Determine the [X, Y] coordinate at the center of the cell enclosing the given text.  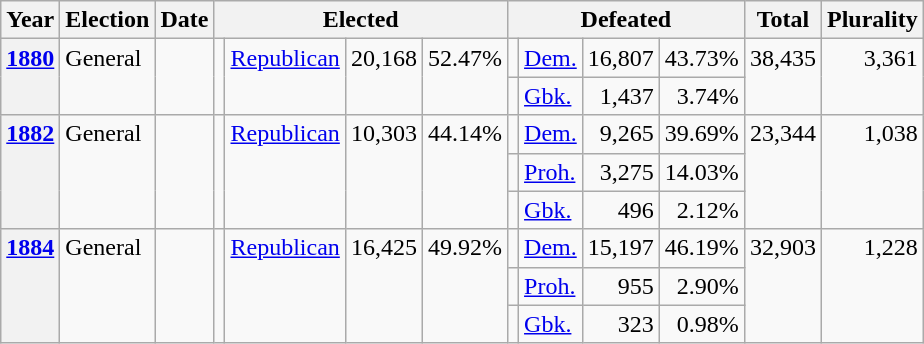
43.73% [702, 58]
39.69% [702, 134]
14.03% [702, 172]
0.98% [702, 324]
44.14% [464, 172]
1884 [30, 286]
9,265 [620, 134]
23,344 [782, 172]
46.19% [702, 248]
323 [620, 324]
1,228 [872, 286]
32,903 [782, 286]
Plurality [872, 20]
20,168 [384, 77]
3,361 [872, 77]
52.47% [464, 77]
2.12% [702, 210]
2.90% [702, 286]
38,435 [782, 77]
16,425 [384, 286]
10,303 [384, 172]
Elected [361, 20]
49.92% [464, 286]
Year [30, 20]
1,038 [872, 172]
Date [184, 20]
16,807 [620, 58]
1882 [30, 172]
Election [108, 20]
955 [620, 286]
15,197 [620, 248]
3.74% [702, 96]
3,275 [620, 172]
496 [620, 210]
1,437 [620, 96]
Defeated [626, 20]
Total [782, 20]
1880 [30, 77]
